From the cell containing the given text, extract its center point as (X, Y) coordinate. 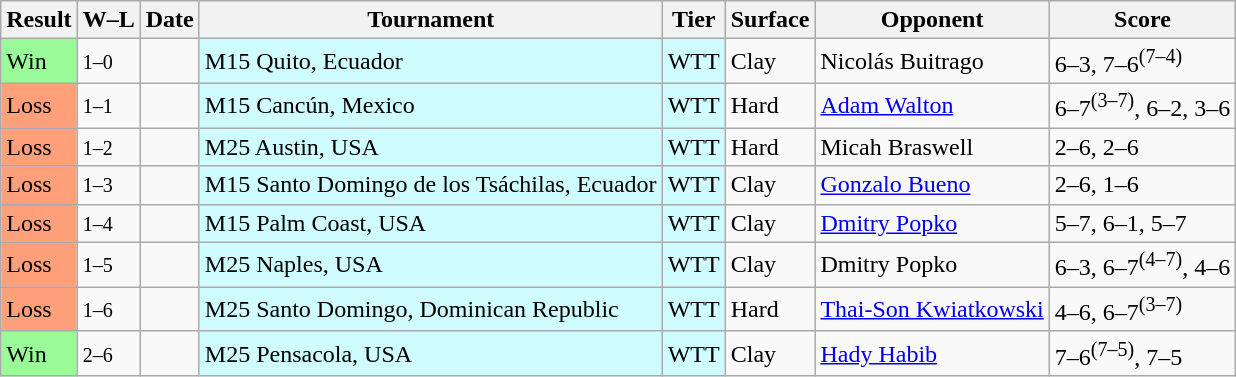
Nicolás Buitrago (932, 62)
M25 Naples, USA (430, 264)
M15 Cancún, Mexico (430, 106)
Date (170, 20)
1–0 (108, 62)
Tier (694, 20)
1–1 (108, 106)
2–6 (108, 354)
Result (39, 20)
1–4 (108, 223)
6–3, 7–6(7–4) (1142, 62)
1–3 (108, 185)
M15 Quito, Ecuador (430, 62)
M15 Palm Coast, USA (430, 223)
2–6, 1–6 (1142, 185)
6–3, 6–7(4–7), 4–6 (1142, 264)
7–6(7–5), 7–5 (1142, 354)
M25 Austin, USA (430, 147)
Adam Walton (932, 106)
M25 Santo Domingo, Dominican Republic (430, 310)
Score (1142, 20)
5–7, 6–1, 5–7 (1142, 223)
4–6, 6–7(3–7) (1142, 310)
Thai-Son Kwiatkowski (932, 310)
M25 Pensacola, USA (430, 354)
Micah Braswell (932, 147)
W–L (108, 20)
2–6, 2–6 (1142, 147)
M15 Santo Domingo de los Tsáchilas, Ecuador (430, 185)
1–2 (108, 147)
Tournament (430, 20)
1–5 (108, 264)
Gonzalo Bueno (932, 185)
Hady Habib (932, 354)
6–7(3–7), 6–2, 3–6 (1142, 106)
Surface (770, 20)
1–6 (108, 310)
Opponent (932, 20)
